Identify which cell holds the provided text, then report its (X, Y) central coordinate. 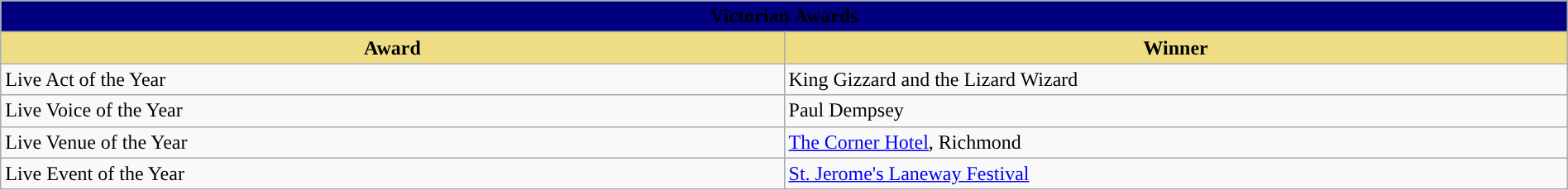
Live Event of the Year (392, 173)
The Corner Hotel, Richmond (1176, 142)
Live Voice of the Year (392, 111)
Live Venue of the Year (392, 142)
Live Act of the Year (392, 79)
Winner (1176, 48)
Paul Dempsey (1176, 111)
St. Jerome's Laneway Festival (1176, 173)
Award (392, 48)
Victorian Awards (784, 17)
King Gizzard and the Lizard Wizard (1176, 79)
